Detect which cell encompasses the target text, then output its [X, Y] center coordinate. 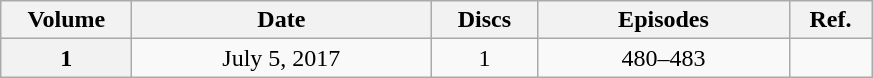
Volume [66, 20]
Discs [484, 20]
Ref. [830, 20]
July 5, 2017 [282, 58]
480–483 [664, 58]
Episodes [664, 20]
Date [282, 20]
